For the text-containing cell, return its midpoint in (x, y) coordinate format. 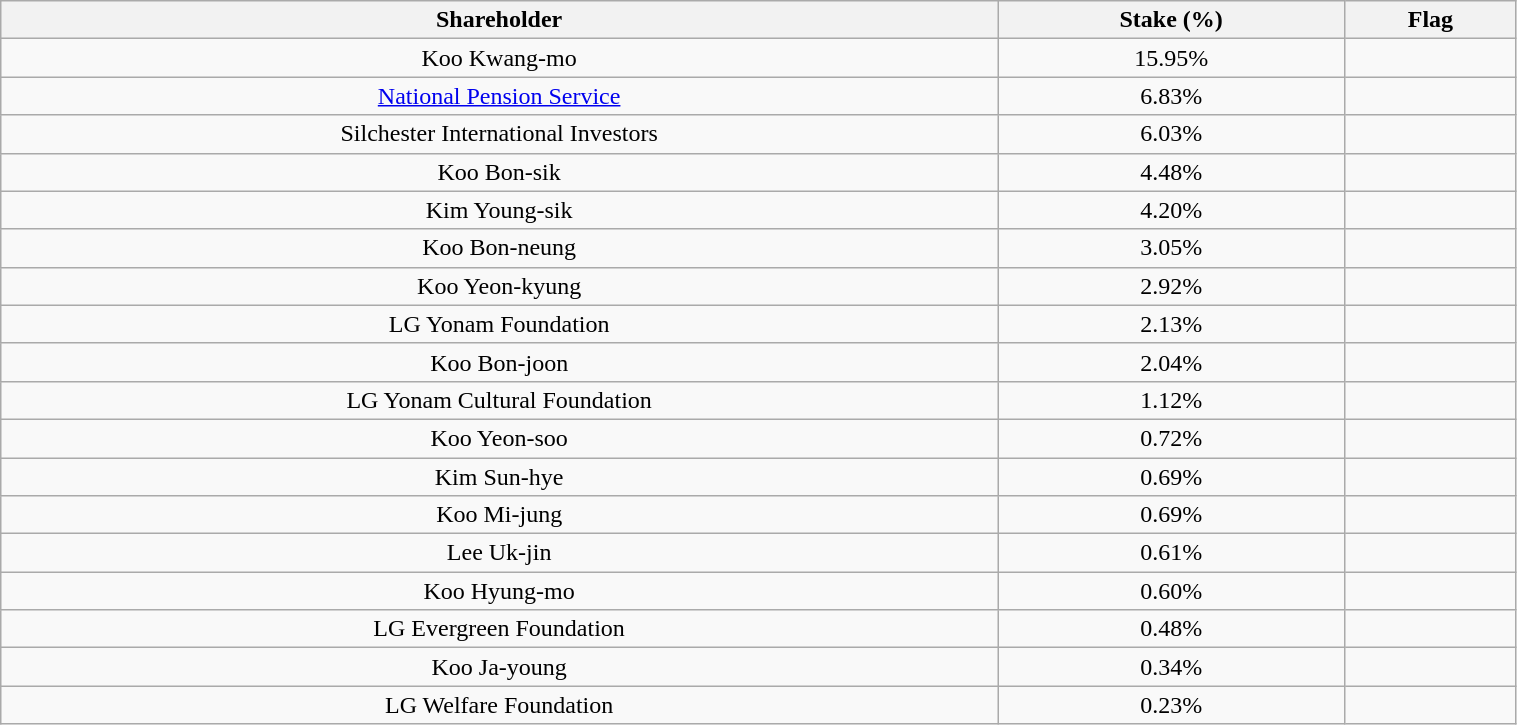
LG Welfare Foundation (500, 705)
0.34% (1172, 667)
LG Yonam Cultural Foundation (500, 400)
6.03% (1172, 134)
Shareholder (500, 20)
Koo Yeon-kyung (500, 286)
Koo Bon-neung (500, 248)
Kim Sun-hye (500, 477)
Koo Mi-jung (500, 515)
Lee Uk-jin (500, 553)
LG Evergreen Foundation (500, 629)
3.05% (1172, 248)
1.12% (1172, 400)
2.92% (1172, 286)
2.13% (1172, 324)
Koo Hyung-mo (500, 591)
0.72% (1172, 438)
4.20% (1172, 210)
Flag (1430, 20)
LG Yonam Foundation (500, 324)
Koo Kwang-mo (500, 58)
0.61% (1172, 553)
Koo Bon-sik (500, 172)
Stake (%) (1172, 20)
Kim Young-sik (500, 210)
National Pension Service (500, 96)
15.95% (1172, 58)
Silchester International Investors (500, 134)
2.04% (1172, 362)
4.48% (1172, 172)
Koo Yeon-soo (500, 438)
0.60% (1172, 591)
Koo Bon-joon (500, 362)
0.23% (1172, 705)
6.83% (1172, 96)
0.48% (1172, 629)
Koo Ja-young (500, 667)
